Scan for the cell matching the given text and deliver its (X, Y) coordinate at center. 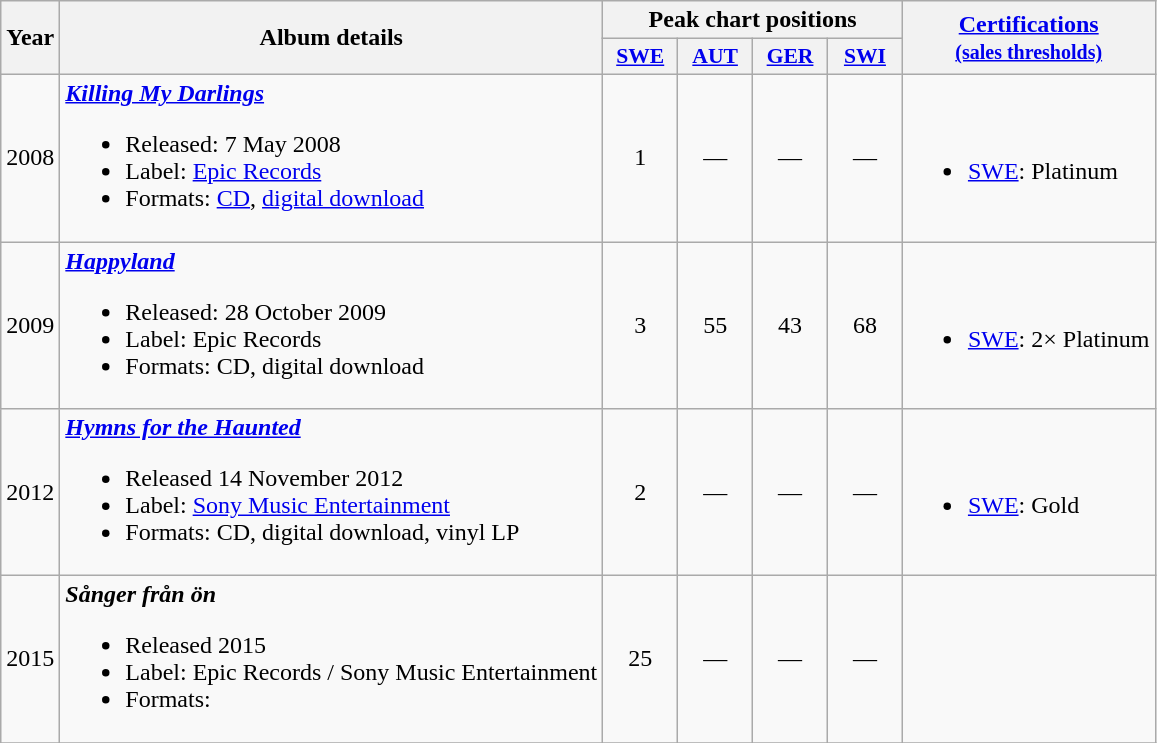
SWE: Gold (1028, 492)
SWE (640, 57)
2008 (30, 158)
25 (640, 660)
43 (790, 326)
Killing My DarlingsReleased: 7 May 2008Label: Epic RecordsFormats: CD, digital download (332, 158)
Year (30, 38)
55 (716, 326)
68 (864, 326)
2 (640, 492)
GER (790, 57)
2012 (30, 492)
AUT (716, 57)
1 (640, 158)
Peak chart positions (753, 20)
2009 (30, 326)
Certifications(sales thresholds) (1028, 38)
SWE: Platinum (1028, 158)
HappylandReleased: 28 October 2009Label: Epic RecordsFormats: CD, digital download (332, 326)
SWE: 2× Platinum (1028, 326)
Sånger från ön Released 2015Label: Epic Records / Sony Music EntertainmentFormats: (332, 660)
SWI (864, 57)
Hymns for the HauntedReleased 14 November 2012Label: Sony Music EntertainmentFormats: CD, digital download, vinyl LP (332, 492)
2015 (30, 660)
Album details (332, 38)
3 (640, 326)
